Locate the cell with the specified text and output its [X, Y] center coordinate. 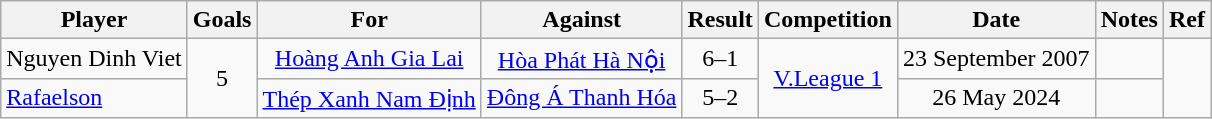
V.League 1 [828, 78]
23 September 2007 [996, 59]
Result [720, 20]
Rafaelson [94, 98]
Nguyen Dinh Viet [94, 59]
Thép Xanh Nam Định [369, 98]
Ref [1186, 20]
5 [222, 78]
Player [94, 20]
Notes [1129, 20]
26 May 2024 [996, 98]
For [369, 20]
Against [582, 20]
5–2 [720, 98]
Hoàng Anh Gia Lai [369, 59]
Đông Á Thanh Hóa [582, 98]
Date [996, 20]
Hòa Phát Hà Nội [582, 59]
Competition [828, 20]
Goals [222, 20]
6–1 [720, 59]
